From the cell containing the given text, extract its center point as [X, Y] coordinate. 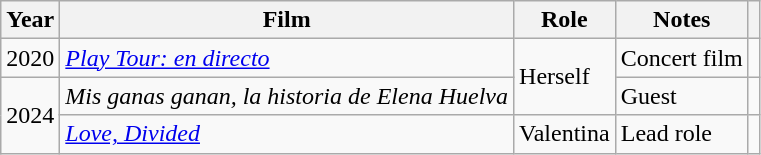
Herself [565, 77]
Mis ganas ganan, la historia de Elena Huelva [287, 96]
Notes [682, 20]
Valentina [565, 134]
Film [287, 20]
Lead role [682, 134]
2024 [30, 115]
Role [565, 20]
Love, Divided [287, 134]
Play Tour: en directo [287, 58]
Guest [682, 96]
Concert film [682, 58]
2020 [30, 58]
Year [30, 20]
